From the cell containing the given text, extract its center point as [X, Y] coordinate. 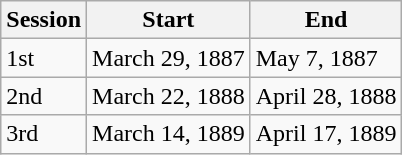
3rd [44, 134]
2nd [44, 96]
March 22, 1888 [169, 96]
Session [44, 20]
1st [44, 58]
End [326, 20]
May 7, 1887 [326, 58]
March 29, 1887 [169, 58]
March 14, 1889 [169, 134]
April 28, 1888 [326, 96]
Start [169, 20]
April 17, 1889 [326, 134]
